From the cell containing the given text, extract its center point as (x, y) coordinate. 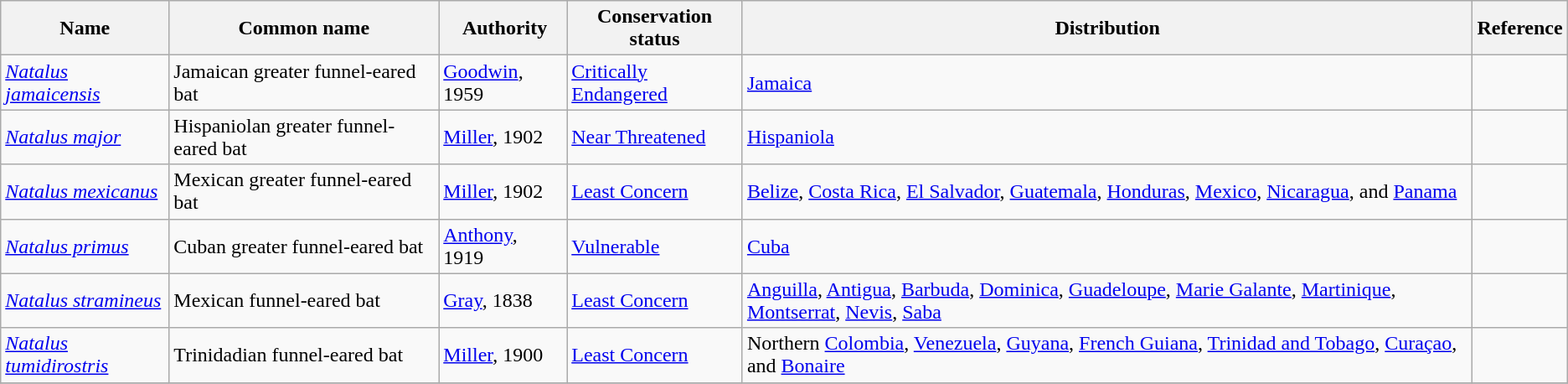
Jamaica (1107, 82)
Anthony, 1919 (503, 246)
Trinidadian funnel-eared bat (304, 355)
Hispaniola (1107, 138)
Natalus primus (85, 246)
Goodwin, 1959 (503, 82)
Cuba (1107, 246)
Jamaican greater funnel-eared bat (304, 82)
Natalus jamaicensis (85, 82)
Hispaniolan greater funnel-eared bat (304, 138)
Common name (304, 29)
Name (85, 29)
Critically Endangered (655, 82)
Conservation status (655, 29)
Mexican funnel-eared bat (304, 300)
Near Threatened (655, 138)
Cuban greater funnel-eared bat (304, 246)
Natalus mexicanus (85, 191)
Natalus major (85, 138)
Gray, 1838 (503, 300)
Belize, Costa Rica, El Salvador, Guatemala, Honduras, Mexico, Nicaragua, and Panama (1107, 191)
Natalus stramineus (85, 300)
Natalus tumidirostris (85, 355)
Distribution (1107, 29)
Northern Colombia, Venezuela, Guyana, French Guiana, Trinidad and Tobago, Curaçao, and Bonaire (1107, 355)
Anguilla, Antigua, Barbuda, Dominica, Guadeloupe, Marie Galante, Martinique, Montserrat, Nevis, Saba (1107, 300)
Reference (1519, 29)
Mexican greater funnel-eared bat (304, 191)
Miller, 1900 (503, 355)
Authority (503, 29)
Vulnerable (655, 246)
